Output the [x, y] coordinate of the center of the cell containing the given text.  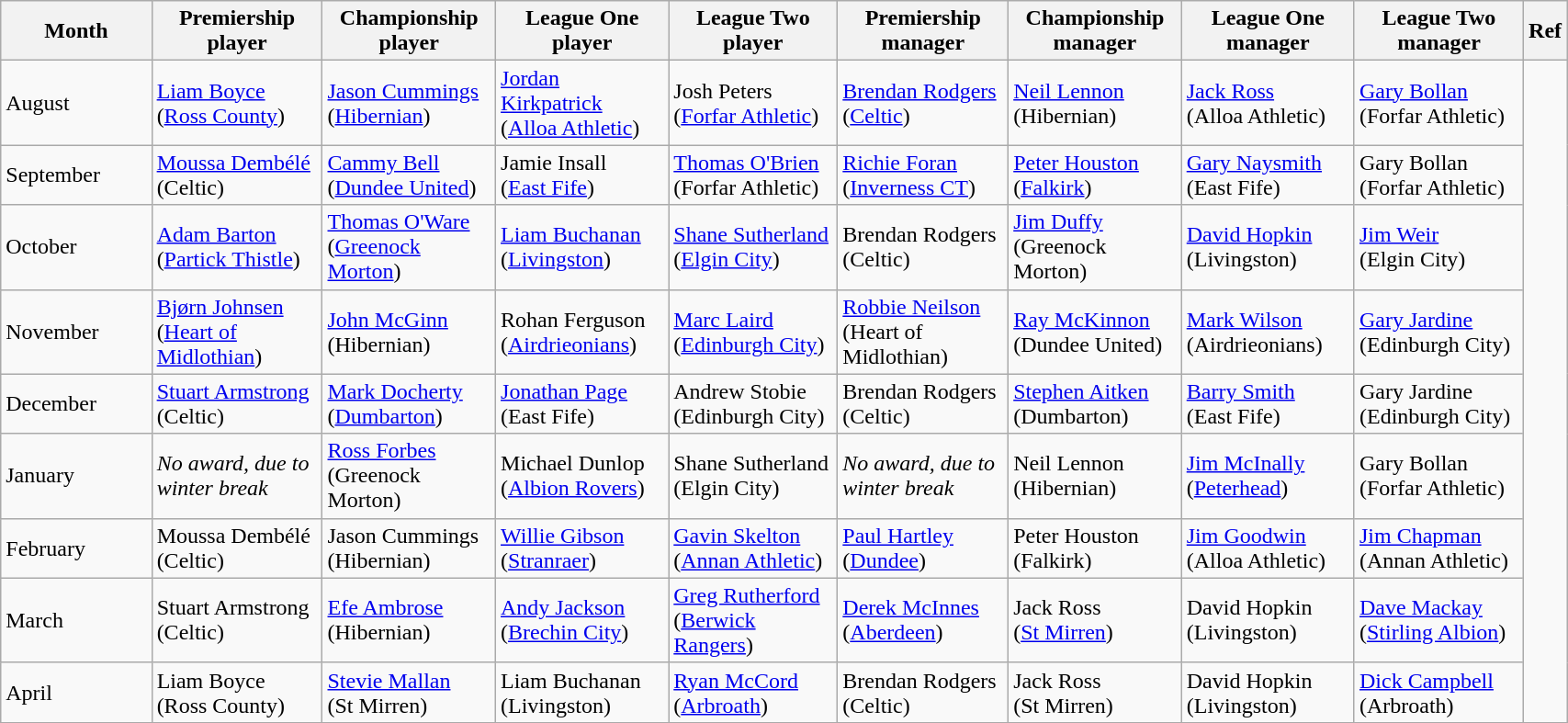
November [76, 332]
Barry Smith(East Fife) [1268, 404]
League Onemanager [1268, 31]
Dick Campbell(Arbroath) [1438, 693]
Efe Ambrose(Hibernian) [410, 620]
Derek McInnes(Aberdeen) [923, 620]
Gavin Skelton(Annan Athletic) [753, 548]
Gary Naysmith(East Fife) [1268, 175]
Jim Goodwin(Alloa Athletic) [1268, 548]
Jonathan Page(East Fife) [582, 404]
Jim Chapman(Annan Athletic) [1438, 548]
March [76, 620]
Andy Jackson(Brechin City) [582, 620]
Jim McInally(Peterhead) [1268, 476]
Championshipplayer [410, 31]
October [76, 247]
Mark Wilson(Airdrieonians) [1268, 332]
September [76, 175]
Ray McKinnon(Dundee United) [1095, 332]
Stephen Aitken(Dumbarton) [1095, 404]
Jim Weir(Elgin City) [1438, 247]
December [76, 404]
Thomas O'Ware(Greenock Morton) [410, 247]
Paul Hartley(Dundee) [923, 548]
Andrew Stobie(Edinburgh City) [753, 404]
Ryan McCord(Arbroath) [753, 693]
Thomas O'Brien(Forfar Athletic) [753, 175]
Dave Mackay(Stirling Albion) [1438, 620]
Greg Rutherford(Berwick Rangers) [753, 620]
Jack Ross(Alloa Athletic) [1268, 103]
Jim Duffy(Greenock Morton) [1095, 247]
Michael Dunlop(Albion Rovers) [582, 476]
League Twomanager [1438, 31]
Jordan Kirkpatrick(Alloa Athletic) [582, 103]
Cammy Bell(Dundee United) [410, 175]
Month [76, 31]
April [76, 693]
Robbie Neilson(Heart of Midlothian) [923, 332]
Ross Forbes(Greenock Morton) [410, 476]
Stevie Mallan(St Mirren) [410, 693]
League Twoplayer [753, 31]
John McGinn(Hibernian) [410, 332]
February [76, 548]
Mark Docherty(Dumbarton) [410, 404]
Adam Barton(Partick Thistle) [237, 247]
Bjørn Johnsen(Heart of Midlothian) [237, 332]
Rohan Ferguson(Airdrieonians) [582, 332]
August [76, 103]
Premiershipmanager [923, 31]
Ref [1545, 31]
Josh Peters(Forfar Athletic) [753, 103]
Richie Foran(Inverness CT) [923, 175]
Marc Laird(Edinburgh City) [753, 332]
Willie Gibson(Stranraer) [582, 548]
League Oneplayer [582, 31]
Premiershipplayer [237, 31]
Championshipmanager [1095, 31]
Jamie Insall(East Fife) [582, 175]
January [76, 476]
